Return (X, Y) of the center of cell containing provided text 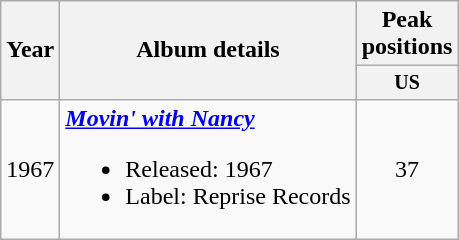
Movin' with NancyReleased: 1967Label: Reprise Records (208, 169)
37 (407, 169)
Peak positions (407, 34)
Album details (208, 50)
Year (30, 50)
1967 (30, 169)
US (407, 82)
